Output the [X, Y] coordinate of the center of the cell containing the given text.  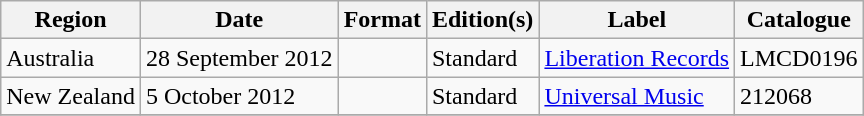
Date [239, 20]
Liberation Records [637, 58]
Universal Music [637, 96]
LMCD0196 [799, 58]
Label [637, 20]
Format [382, 20]
Region [71, 20]
5 October 2012 [239, 96]
Catalogue [799, 20]
Australia [71, 58]
Edition(s) [482, 20]
28 September 2012 [239, 58]
212068 [799, 96]
New Zealand [71, 96]
